Provide the [x, y] coordinate of the cell's center where the given text is located.  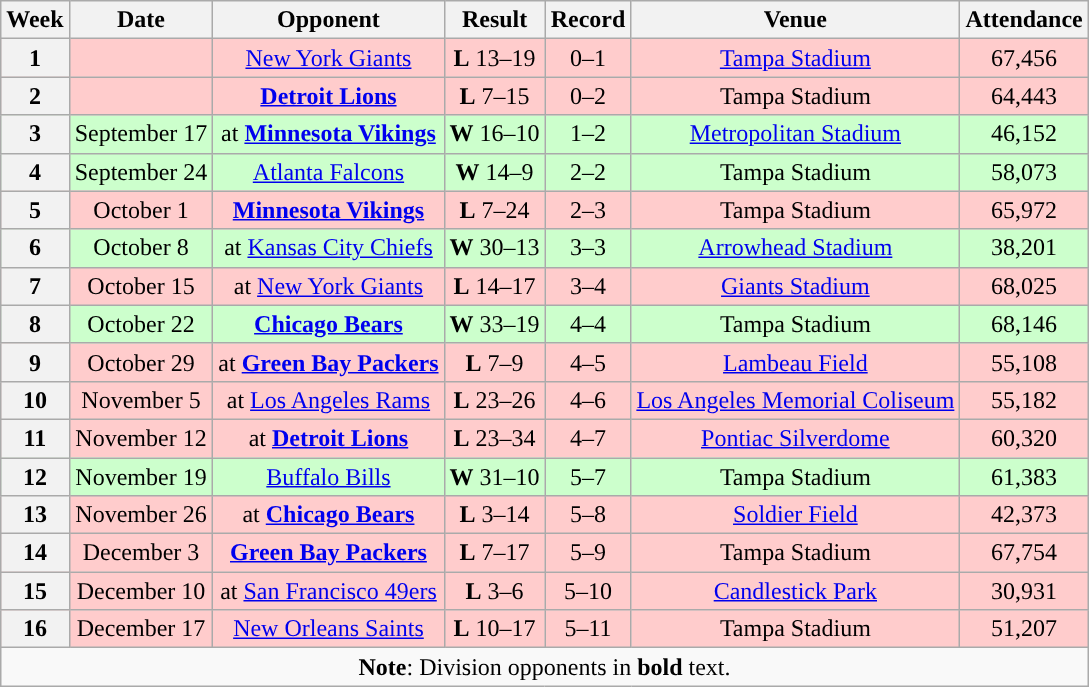
L 14–17 [494, 286]
L 3–14 [494, 515]
12 [35, 477]
38,201 [1024, 248]
4–4 [588, 324]
December 3 [141, 553]
8 [35, 324]
at Chicago Bears [328, 515]
October 29 [141, 362]
at Green Bay Packers [328, 362]
October 8 [141, 248]
at Minnesota Vikings [328, 134]
10 [35, 400]
Chicago Bears [328, 324]
5–8 [588, 515]
L 23–26 [494, 400]
W 16–10 [494, 134]
61,383 [1024, 477]
Arrowhead Stadium [796, 248]
L 7–17 [494, 553]
Venue [796, 20]
14 [35, 553]
November 26 [141, 515]
L 7–9 [494, 362]
68,025 [1024, 286]
L 3–6 [494, 591]
Pontiac Silverdome [796, 438]
Soldier Field [796, 515]
Minnesota Vikings [328, 210]
67,754 [1024, 553]
0–1 [588, 58]
at Detroit Lions [328, 438]
3–3 [588, 248]
60,320 [1024, 438]
30,931 [1024, 591]
November 19 [141, 477]
Week [35, 20]
at Kansas City Chiefs [328, 248]
November 12 [141, 438]
Candlestick Park [796, 591]
6 [35, 248]
1–2 [588, 134]
7 [35, 286]
4–6 [588, 400]
Lambeau Field [796, 362]
5–11 [588, 629]
42,373 [1024, 515]
55,108 [1024, 362]
Opponent [328, 20]
at New York Giants [328, 286]
58,073 [1024, 172]
5–9 [588, 553]
at San Francisco 49ers [328, 591]
Green Bay Packers [328, 553]
11 [35, 438]
Metropolitan Stadium [796, 134]
Record [588, 20]
New York Giants [328, 58]
4–7 [588, 438]
W 30–13 [494, 248]
at Los Angeles Rams [328, 400]
October 1 [141, 210]
Note: Division opponents in bold text. [545, 667]
L 7–24 [494, 210]
4 [35, 172]
L 13–19 [494, 58]
5 [35, 210]
L 7–15 [494, 96]
L 23–34 [494, 438]
9 [35, 362]
68,146 [1024, 324]
2 [35, 96]
December 17 [141, 629]
Attendance [1024, 20]
16 [35, 629]
55,182 [1024, 400]
3 [35, 134]
Detroit Lions [328, 96]
Atlanta Falcons [328, 172]
15 [35, 591]
2–2 [588, 172]
October 15 [141, 286]
W 31–10 [494, 477]
0–2 [588, 96]
51,207 [1024, 629]
December 10 [141, 591]
October 22 [141, 324]
67,456 [1024, 58]
65,972 [1024, 210]
13 [35, 515]
Los Angeles Memorial Coliseum [796, 400]
September 24 [141, 172]
1 [35, 58]
64,443 [1024, 96]
4–5 [588, 362]
September 17 [141, 134]
Date [141, 20]
W 33–19 [494, 324]
Buffalo Bills [328, 477]
46,152 [1024, 134]
Result [494, 20]
2–3 [588, 210]
W 14–9 [494, 172]
5–7 [588, 477]
November 5 [141, 400]
Giants Stadium [796, 286]
5–10 [588, 591]
3–4 [588, 286]
L 10–17 [494, 629]
New Orleans Saints [328, 629]
